Locate the cell with the specified text and output its (X, Y) center coordinate. 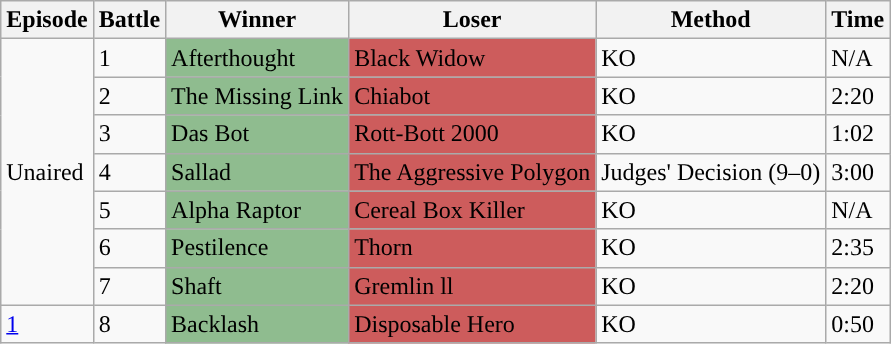
5 (129, 210)
Gremlin ll (472, 286)
Method (711, 20)
Time (858, 20)
Judges' Decision (9–0) (711, 172)
The Missing Link (258, 96)
6 (129, 248)
Pestilence (258, 248)
8 (129, 324)
Backlash (258, 324)
Winner (258, 20)
Das Bot (258, 134)
7 (129, 286)
Unaired (47, 172)
Afterthought (258, 58)
3:00 (858, 172)
Sallad (258, 172)
4 (129, 172)
Episode (47, 20)
Shaft (258, 286)
Cereal Box Killer (472, 210)
Thorn (472, 248)
1:02 (858, 134)
Black Widow (472, 58)
The Aggressive Polygon (472, 172)
Battle (129, 20)
Alpha Raptor (258, 210)
3 (129, 134)
2:35 (858, 248)
2 (129, 96)
Disposable Hero (472, 324)
Chiabot (472, 96)
Loser (472, 20)
0:50 (858, 324)
Rott-Bott 2000 (472, 134)
